Pinpoint the cell where the given text exists, returning its [x, y] midpoint coordinate. 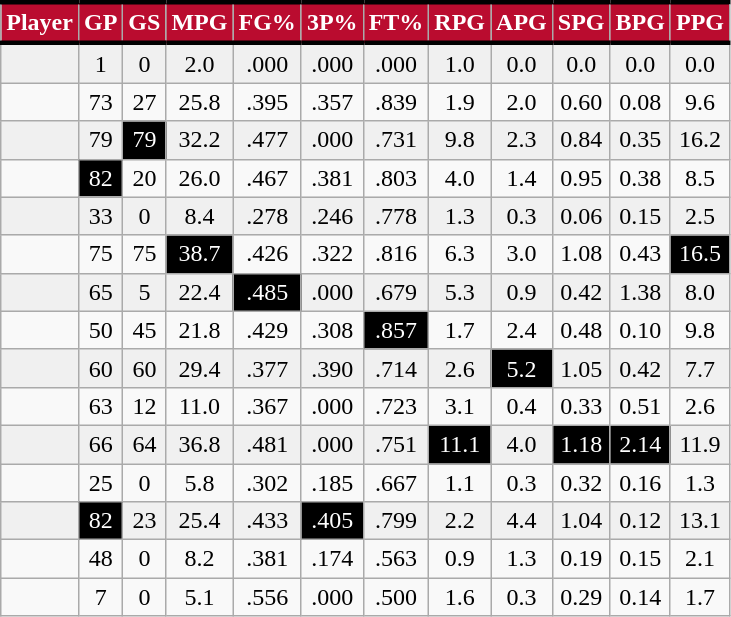
.803 [396, 178]
36.8 [200, 444]
0.14 [640, 597]
5.3 [460, 292]
GP [100, 22]
7 [100, 597]
11.9 [700, 444]
32.2 [200, 140]
.367 [267, 406]
5.1 [200, 597]
1.08 [581, 254]
29.4 [200, 368]
63 [100, 406]
0.29 [581, 597]
.377 [267, 368]
0.12 [640, 521]
8.2 [200, 559]
.426 [267, 254]
16.5 [700, 254]
66 [100, 444]
13.1 [700, 521]
.174 [332, 559]
PPG [700, 22]
.390 [332, 368]
48 [100, 559]
.405 [332, 521]
27 [144, 102]
2.14 [640, 444]
0.35 [640, 140]
.714 [396, 368]
.278 [267, 216]
.357 [332, 102]
1.38 [640, 292]
38.7 [200, 254]
.816 [396, 254]
0.60 [581, 102]
0.95 [581, 178]
12 [144, 406]
.322 [332, 254]
8.4 [200, 216]
1.18 [581, 444]
5 [144, 292]
.731 [396, 140]
25.8 [200, 102]
11.0 [200, 406]
.467 [267, 178]
.485 [267, 292]
0.10 [640, 330]
3.1 [460, 406]
0.08 [640, 102]
6.3 [460, 254]
1.1 [460, 483]
2.3 [522, 140]
65 [100, 292]
SPG [581, 22]
.500 [396, 597]
33 [100, 216]
1.6 [460, 597]
23 [144, 521]
.723 [396, 406]
.778 [396, 216]
4.4 [522, 521]
2.5 [700, 216]
0.4 [522, 406]
8.0 [700, 292]
0.16 [640, 483]
1.04 [581, 521]
.433 [267, 521]
0.51 [640, 406]
1.4 [522, 178]
45 [144, 330]
26.0 [200, 178]
8.5 [700, 178]
64 [144, 444]
25.4 [200, 521]
25 [100, 483]
0.06 [581, 216]
.429 [267, 330]
7.7 [700, 368]
.839 [396, 102]
.679 [396, 292]
2.2 [460, 521]
.857 [396, 330]
.395 [267, 102]
.308 [332, 330]
.751 [396, 444]
9.6 [700, 102]
11.1 [460, 444]
.563 [396, 559]
.302 [267, 483]
0.48 [581, 330]
.246 [332, 216]
1.0 [460, 63]
.556 [267, 597]
0.84 [581, 140]
3.0 [522, 254]
1.9 [460, 102]
73 [100, 102]
21.8 [200, 330]
.477 [267, 140]
2.1 [700, 559]
.667 [396, 483]
0.43 [640, 254]
22.4 [200, 292]
0.19 [581, 559]
GS [144, 22]
MPG [200, 22]
.185 [332, 483]
FT% [396, 22]
2.4 [522, 330]
20 [144, 178]
BPG [640, 22]
RPG [460, 22]
0.33 [581, 406]
0.38 [640, 178]
3P% [332, 22]
APG [522, 22]
Player [40, 22]
1 [100, 63]
.799 [396, 521]
.481 [267, 444]
0.32 [581, 483]
50 [100, 330]
16.2 [700, 140]
5.2 [522, 368]
FG% [267, 22]
1.05 [581, 368]
5.8 [200, 483]
